Capture the cell that displays the provided text and extract its [X, Y] central coordinate. 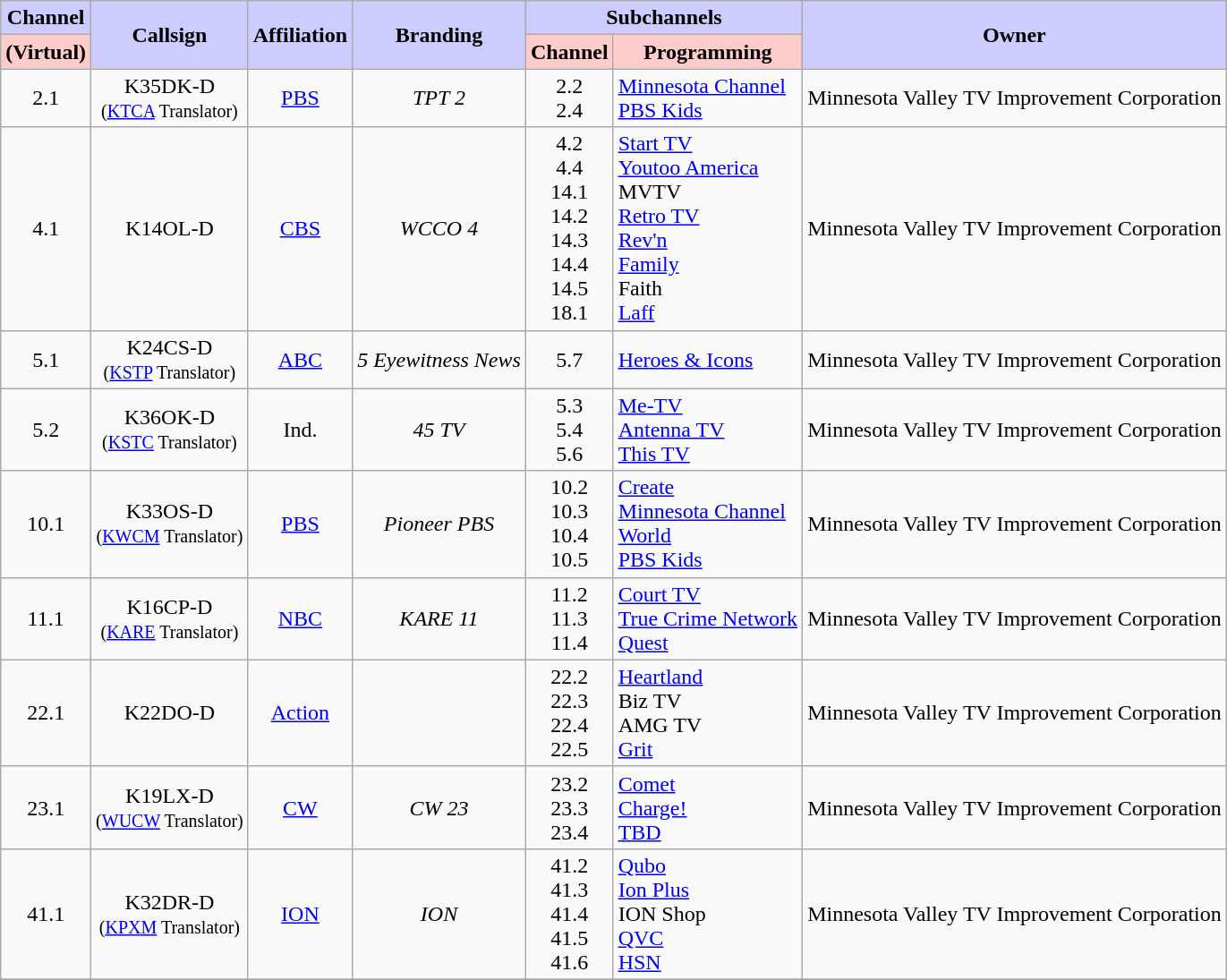
K35DK-D(KTCA Translator) [170, 98]
Ind. [300, 430]
Branding [439, 35]
Owner [1015, 35]
K14OL-D [170, 229]
K16CP-D(KARE Translator) [170, 618]
Court TVTrue Crime NetworkQuest [708, 618]
41.241.341.4 41.541.6 [569, 914]
CW [300, 807]
Action [300, 712]
CreateMinnesota ChannelWorldPBS Kids [708, 524]
22.222.322.422.5 [569, 712]
K32DR-D(KPXM Translator) [170, 914]
K22DO-D [170, 712]
45 TV [439, 430]
2.22.4 [569, 98]
Minnesota ChannelPBS Kids [708, 98]
K19LX-D(WUCW Translator) [170, 807]
2.1 [47, 98]
23.223.323.4 [569, 807]
WCCO 4 [439, 229]
NBC [300, 618]
5.1 [47, 360]
Heroes & Icons [708, 360]
5.35.45.6 [569, 430]
Subchannels [664, 18]
Me-TVAntenna TVThis TV [708, 430]
41.1 [47, 914]
4.24.414.114.214.314.4 14.518.1 [569, 229]
11.1 [47, 618]
K33OS-D(KWCM Translator) [170, 524]
Start TVYoutoo AmericaMVTVRetro TVRev'nFamilyFaithLaff [708, 229]
Callsign [170, 35]
ABC [300, 360]
Pioneer PBS [439, 524]
TPT 2 [439, 98]
HeartlandBiz TVAMG TVGrit [708, 712]
10.210.310.410.5 [569, 524]
Programming [708, 52]
11.211.311.4 [569, 618]
CometCharge!TBD [708, 807]
K36OK-D(KSTC Translator) [170, 430]
5 Eyewitness News [439, 360]
KARE 11 [439, 618]
K24CS-D(KSTP Translator) [170, 360]
10.1 [47, 524]
22.1 [47, 712]
Affiliation [300, 35]
(Virtual) [47, 52]
23.1 [47, 807]
CBS [300, 229]
5.2 [47, 430]
CW 23 [439, 807]
QuboIon PlusION ShopQVCHSN [708, 914]
5.7 [569, 360]
4.1 [47, 229]
